Provide the (X, Y) coordinate of the cell's center where the given text is located.  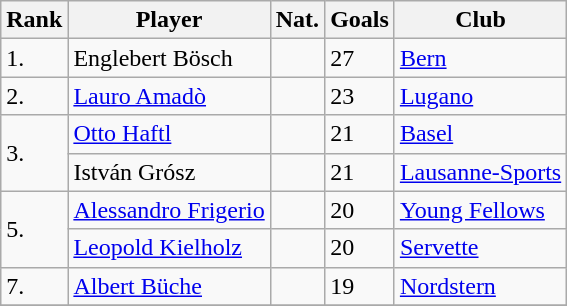
Servette (480, 248)
Lugano (480, 96)
23 (360, 96)
Basel (480, 134)
Lauro Amadò (169, 96)
Lausanne-Sports (480, 172)
Nat. (297, 20)
Goals (360, 20)
Otto Haftl (169, 134)
1. (34, 58)
7. (34, 286)
Club (480, 20)
27 (360, 58)
Englebert Bösch (169, 58)
Nordstern (480, 286)
3. (34, 153)
5. (34, 229)
2. (34, 96)
Rank (34, 20)
István Grósz (169, 172)
Leopold Kielholz (169, 248)
19 (360, 286)
Player (169, 20)
Bern (480, 58)
Albert Büche (169, 286)
Alessandro Frigerio (169, 210)
Young Fellows (480, 210)
